Return (x, y) of the center of cell containing provided text 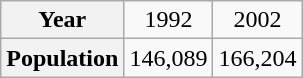
146,089 (168, 58)
1992 (168, 20)
Year (62, 20)
2002 (258, 20)
Population (62, 58)
166,204 (258, 58)
